Extract the (x, y) coordinate from the center of the cell holding the provided text.  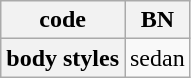
sedan (157, 58)
code (63, 20)
body styles (63, 58)
BN (157, 20)
